Find where the given text appears and provide that cell's center as [x, y] coordinate. 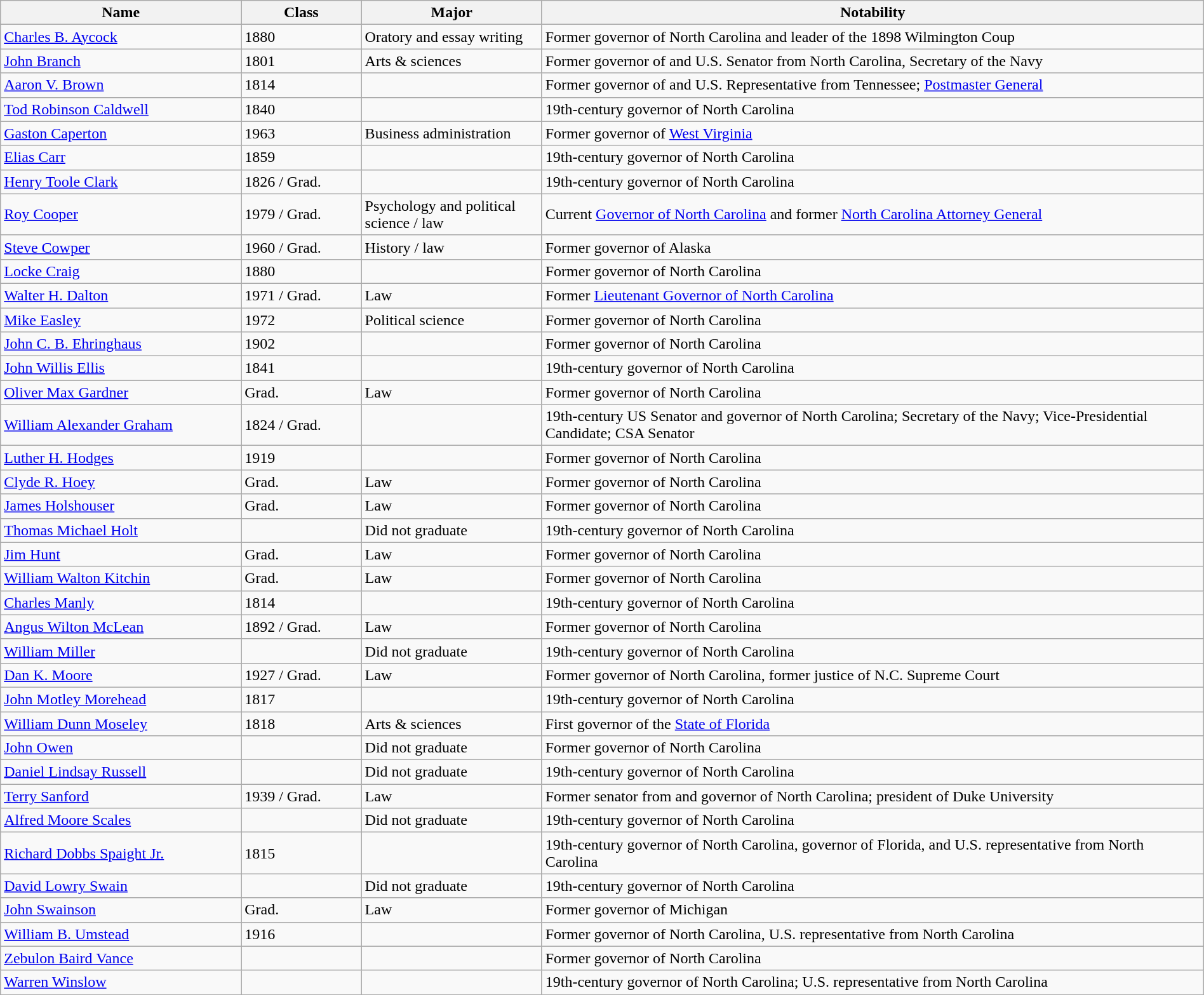
1902 [301, 344]
1841 [301, 368]
19th-century US Senator and governor of North Carolina; Secretary of the Navy; Vice-Presidential Candidate; CSA Senator [873, 425]
Oratory and essay writing [451, 37]
1801 [301, 61]
Former senator from and governor of North Carolina; president of Duke University [873, 796]
John Willis Ellis [121, 368]
1815 [301, 853]
William Walton Kitchin [121, 578]
Clyde R. Hoey [121, 482]
Former governor of North Carolina, former justice of N.C. Supreme Court [873, 675]
Charles Manly [121, 603]
Richard Dobbs Spaight Jr. [121, 853]
William Alexander Graham [121, 425]
1826 / Grad. [301, 182]
1916 [301, 934]
Thomas Michael Holt [121, 530]
Name [121, 13]
John Motley Morehead [121, 699]
Jim Hunt [121, 554]
William Dunn Moseley [121, 723]
1939 / Grad. [301, 796]
Angus Wilton McLean [121, 627]
Current Governor of North Carolina and former North Carolina Attorney General [873, 215]
Class [301, 13]
Former governor of Michigan [873, 910]
1972 [301, 319]
Business administration [451, 133]
1859 [301, 157]
1927 / Grad. [301, 675]
Psychology and political science / law [451, 215]
19th-century governor of North Carolina, governor of Florida, and U.S. representative from North Carolina [873, 853]
19th-century governor of North Carolina; U.S. representative from North Carolina [873, 982]
Oliver Max Gardner [121, 392]
Tod Robinson Caldwell [121, 109]
Political science [451, 319]
Former governor of Alaska [873, 247]
1971 / Grad. [301, 295]
David Lowry Swain [121, 886]
1817 [301, 699]
William B. Umstead [121, 934]
1963 [301, 133]
Former governor of West Virginia [873, 133]
Roy Cooper [121, 215]
John Owen [121, 748]
1979 / Grad. [301, 215]
John Swainson [121, 910]
1892 / Grad. [301, 627]
John Branch [121, 61]
Zebulon Baird Vance [121, 958]
James Holshouser [121, 506]
Elias Carr [121, 157]
Daniel Lindsay Russell [121, 772]
1840 [301, 109]
Locke Craig [121, 271]
Warren Winslow [121, 982]
Former governor of and U.S. Senator from North Carolina, Secretary of the Navy [873, 61]
Alfred Moore Scales [121, 820]
William Miller [121, 651]
Dan K. Moore [121, 675]
1919 [301, 458]
Major [451, 13]
Mike Easley [121, 319]
First governor of the State of Florida [873, 723]
1960 / Grad. [301, 247]
Charles B. Aycock [121, 37]
Aaron V. Brown [121, 85]
Former governor of North Carolina and leader of the 1898 Wilmington Coup [873, 37]
Notability [873, 13]
Gaston Caperton [121, 133]
John C. B. Ehringhaus [121, 344]
Former governor of North Carolina, U.S. representative from North Carolina [873, 934]
Henry Toole Clark [121, 182]
1824 / Grad. [301, 425]
History / law [451, 247]
1818 [301, 723]
Former Lieutenant Governor of North Carolina [873, 295]
Terry Sanford [121, 796]
Walter H. Dalton [121, 295]
Luther H. Hodges [121, 458]
Steve Cowper [121, 247]
Former governor of and U.S. Representative from Tennessee; Postmaster General [873, 85]
